Provide the (x, y) coordinate of the cell's center where the given text is located.  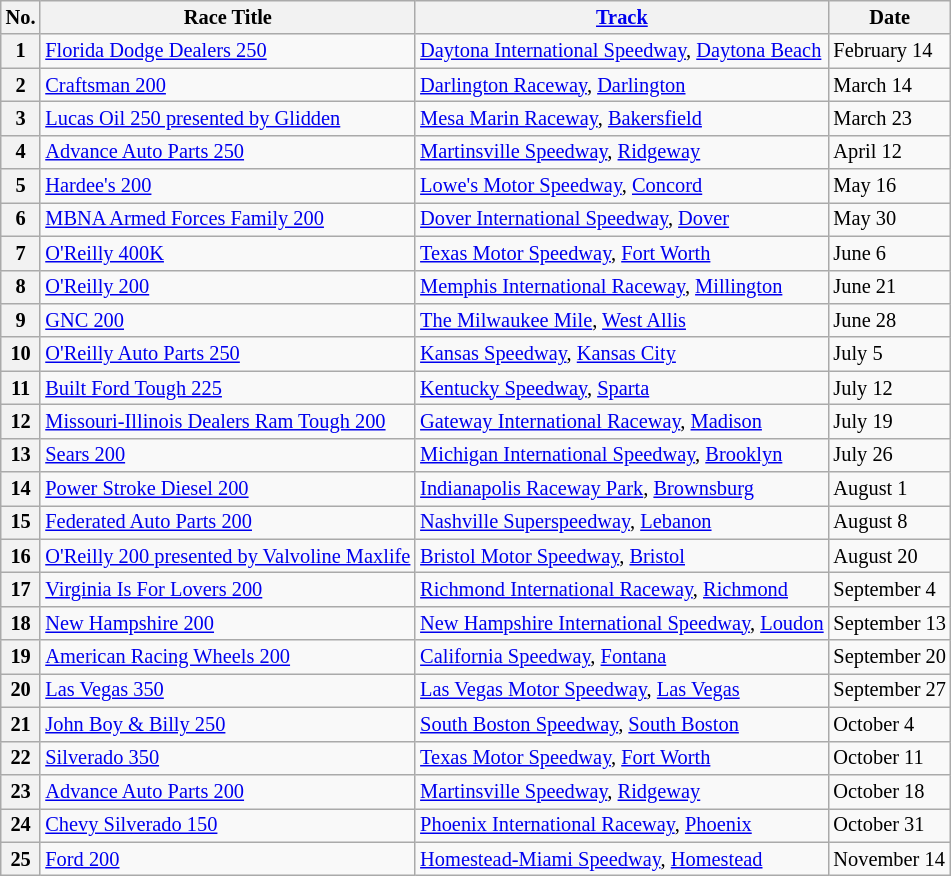
19 (21, 657)
California Speedway, Fontana (622, 657)
Track (622, 17)
Missouri-Illinois Dealers Ram Tough 200 (228, 421)
September 13 (889, 623)
Darlington Raceway, Darlington (622, 85)
17 (21, 589)
O'Reilly 400K (228, 253)
October 4 (889, 724)
No. (21, 17)
July 12 (889, 388)
7 (21, 253)
13 (21, 455)
Power Stroke Diesel 200 (228, 489)
Indianapolis Raceway Park, Brownsburg (622, 489)
10 (21, 354)
18 (21, 623)
September 4 (889, 589)
Richmond International Raceway, Richmond (622, 589)
November 14 (889, 859)
O'Reilly 200 presented by Valvoline Maxlife (228, 556)
O'Reilly 200 (228, 287)
Date (889, 17)
August 8 (889, 522)
Bristol Motor Speedway, Bristol (622, 556)
The Milwaukee Mile, West Allis (622, 320)
Daytona International Speedway, Daytona Beach (622, 51)
September 20 (889, 657)
Memphis International Raceway, Millington (622, 287)
March 23 (889, 118)
July 19 (889, 421)
Sears 200 (228, 455)
October 11 (889, 758)
Mesa Marin Raceway, Bakersfield (622, 118)
Las Vegas Motor Speedway, Las Vegas (622, 690)
15 (21, 522)
O'Reilly Auto Parts 250 (228, 354)
Florida Dodge Dealers 250 (228, 51)
6 (21, 219)
24 (21, 825)
12 (21, 421)
May 30 (889, 219)
June 6 (889, 253)
New Hampshire 200 (228, 623)
Phoenix International Raceway, Phoenix (622, 825)
Craftsman 200 (228, 85)
September 27 (889, 690)
October 18 (889, 791)
October 31 (889, 825)
Kansas Speedway, Kansas City (622, 354)
Dover International Speedway, Dover (622, 219)
11 (21, 388)
Hardee's 200 (228, 186)
GNC 200 (228, 320)
Advance Auto Parts 250 (228, 152)
Lowe's Motor Speedway, Concord (622, 186)
14 (21, 489)
Gateway International Raceway, Madison (622, 421)
8 (21, 287)
June 21 (889, 287)
April 12 (889, 152)
21 (21, 724)
5 (21, 186)
Silverado 350 (228, 758)
Ford 200 (228, 859)
Nashville Superspeedway, Lebanon (622, 522)
John Boy & Billy 250 (228, 724)
Chevy Silverado 150 (228, 825)
MBNA Armed Forces Family 200 (228, 219)
June 28 (889, 320)
20 (21, 690)
Homestead-Miami Speedway, Homestead (622, 859)
22 (21, 758)
South Boston Speedway, South Boston (622, 724)
August 20 (889, 556)
1 (21, 51)
Lucas Oil 250 presented by Glidden (228, 118)
Virginia Is For Lovers 200 (228, 589)
4 (21, 152)
July 26 (889, 455)
23 (21, 791)
9 (21, 320)
July 5 (889, 354)
25 (21, 859)
16 (21, 556)
Built Ford Tough 225 (228, 388)
Race Title (228, 17)
Advance Auto Parts 200 (228, 791)
Kentucky Speedway, Sparta (622, 388)
August 1 (889, 489)
New Hampshire International Speedway, Loudon (622, 623)
Federated Auto Parts 200 (228, 522)
Las Vegas 350 (228, 690)
2 (21, 85)
3 (21, 118)
American Racing Wheels 200 (228, 657)
March 14 (889, 85)
May 16 (889, 186)
February 14 (889, 51)
Michigan International Speedway, Brooklyn (622, 455)
